Locate the cell with the specified text and output its (x, y) center coordinate. 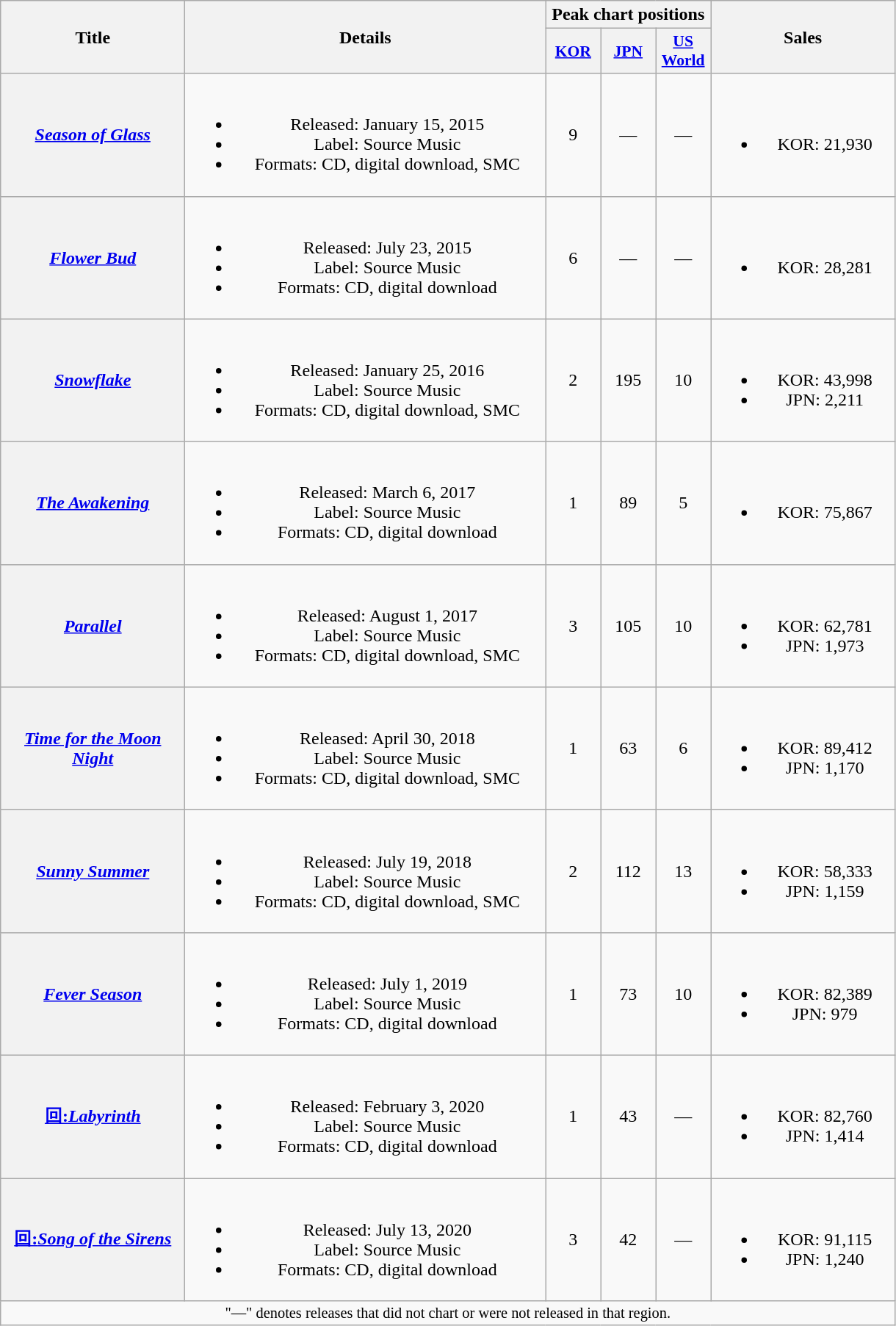
Released: July 1, 2019Label: Source MusicFormats: CD, digital download (366, 993)
Released: April 30, 2018Label: Source MusicFormats: CD, digital download, SMC (366, 748)
Released: January 25, 2016Label: Source MusicFormats: CD, digital download, SMC (366, 381)
Time for the Moon Night (93, 748)
63 (629, 748)
Sales (803, 37)
Released: July 23, 2015Label: Source MusicFormats: CD, digital download (366, 257)
回:Labyrinth (93, 1117)
Sunny Summer (93, 871)
"—" denotes releases that did not chart or were not released in that region. (448, 1314)
KOR: 82,760JPN: 1,414 (803, 1117)
KOR: 82,389JPN: 979 (803, 993)
KOR: 89,412JPN: 1,170 (803, 748)
KOR: 28,281 (803, 257)
USWorld (683, 51)
KOR: 58,333JPN: 1,159 (803, 871)
Released: July 19, 2018Label: Source MusicFormats: CD, digital download, SMC (366, 871)
KOR (573, 51)
KOR: 21,930 (803, 135)
Parallel (93, 626)
Details (366, 37)
195 (629, 381)
Flower Bud (93, 257)
Released: January 15, 2015Label: Source MusicFormats: CD, digital download, SMC (366, 135)
89 (629, 502)
KOR: 62,781JPN: 1,973 (803, 626)
KOR: 91,115JPN: 1,240 (803, 1240)
42 (629, 1240)
9 (573, 135)
112 (629, 871)
The Awakening (93, 502)
5 (683, 502)
KOR: 43,998JPN: 2,211 (803, 381)
JPN (629, 51)
Released: February 3, 2020Label: Source MusicFormats: CD, digital download (366, 1117)
43 (629, 1117)
Fever Season (93, 993)
73 (629, 993)
Released: August 1, 2017Label: Source MusicFormats: CD, digital download, SMC (366, 626)
回:Song of the Sirens (93, 1240)
Snowflake (93, 381)
KOR: 75,867 (803, 502)
105 (629, 626)
Released: March 6, 2017Label: Source MusicFormats: CD, digital download (366, 502)
Title (93, 37)
13 (683, 871)
Season of Glass (93, 135)
Released: July 13, 2020Label: Source MusicFormats: CD, digital download (366, 1240)
Peak chart positions (629, 15)
